Identify which cell holds the provided text, then report its [X, Y] central coordinate. 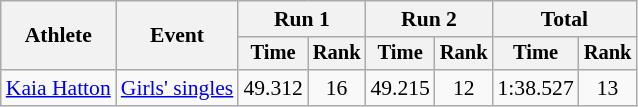
Event [178, 36]
12 [464, 88]
Girls' singles [178, 88]
Total [564, 19]
Kaia Hatton [58, 88]
49.215 [400, 88]
1:38.527 [535, 88]
Athlete [58, 36]
13 [608, 88]
16 [337, 88]
Run 2 [428, 19]
49.312 [272, 88]
Run 1 [302, 19]
